Locate the cell with the specified text and output its (x, y) center coordinate. 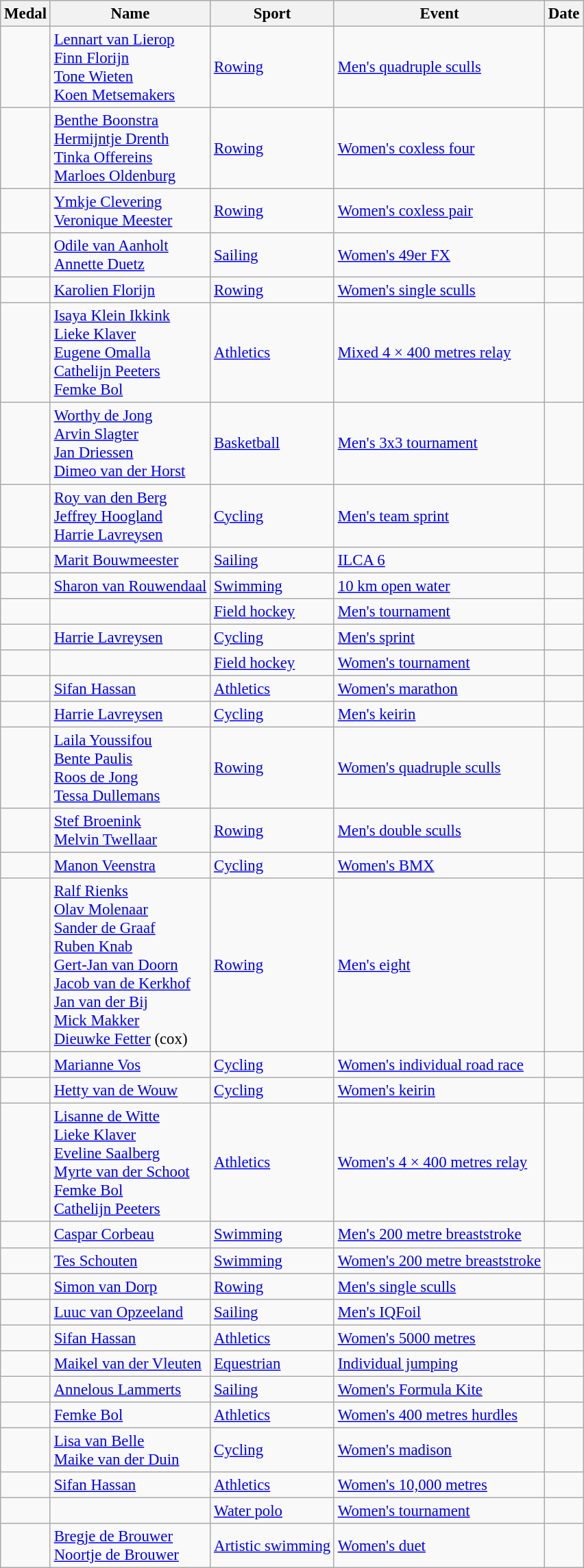
Men's IQFoil (439, 1312)
Tes Schouten (130, 1260)
Hetty van de Wouw (130, 1091)
Women's coxless four (439, 148)
Women's 10,000 metres (439, 1485)
Individual jumping (439, 1364)
Women's BMX (439, 866)
Men's keirin (439, 714)
Mixed 4 × 400 metres relay (439, 353)
Sharon van Rouwendaal (130, 586)
Equestrian (273, 1364)
Men's single sculls (439, 1286)
Women's duet (439, 1545)
Marianne Vos (130, 1065)
Men's sprint (439, 637)
Benthe BoonstraHermijntje DrenthTinka OffereinsMarloes Oldenburg (130, 148)
Women's 200 metre breaststroke (439, 1260)
Caspar Corbeau (130, 1235)
10 km open water (439, 586)
Women's 400 metres hurdles (439, 1415)
Lisanne de WitteLieke KlaverEveline SaalbergMyrte van der SchootFemke BolCathelijn Peeters (130, 1163)
Women's individual road race (439, 1065)
Event (439, 14)
Laila YoussifouBente PaulisRoos de JongTessa Dullemans (130, 767)
Men's eight (439, 965)
Women's keirin (439, 1091)
Men's quadruple sculls (439, 67)
ILCA 6 (439, 560)
Medal (26, 14)
Luuc van Opzeeland (130, 1312)
Name (130, 14)
Annelous Lammerts (130, 1389)
Isaya Klein IkkinkLieke KlaverEugene OmallaCathelijn PeetersFemke Bol (130, 353)
Women's quadruple sculls (439, 767)
Men's 200 metre breaststroke (439, 1235)
Women's marathon (439, 688)
Artistic swimming (273, 1545)
Women's 49er FX (439, 255)
Lisa van BelleMaike van der Duin (130, 1449)
Stef BroeninkMelvin Twellaar (130, 830)
Roy van den BergJeffrey HooglandHarrie Lavreysen (130, 516)
Water polo (273, 1511)
Men's tournament (439, 611)
Women's coxless pair (439, 211)
Simon van Dorp (130, 1286)
Women's 4 × 400 metres relay (439, 1163)
Lennart van LieropFinn FlorijnTone WietenKoen Metsemakers (130, 67)
Women's Formula Kite (439, 1389)
Men's team sprint (439, 516)
Ymkje CleveringVeronique Meester (130, 211)
Maikel van der Vleuten (130, 1364)
Femke Bol (130, 1415)
Manon Veenstra (130, 866)
Ralf RienksOlav MolenaarSander de GraafRuben KnabGert-Jan van DoornJacob van de KerkhofJan van der BijMick MakkerDieuwke Fetter (cox) (130, 965)
Men's 3x3 tournament (439, 444)
Odile van AanholtAnnette Duetz (130, 255)
Men's double sculls (439, 830)
Marit Bouwmeester (130, 560)
Sport (273, 14)
Date (564, 14)
Worthy de JongArvin SlagterJan DriessenDimeo van der Horst (130, 444)
Karolien Florijn (130, 290)
Women's madison (439, 1449)
Women's single sculls (439, 290)
Women's 5000 metres (439, 1338)
Bregje de BrouwerNoortje de Brouwer (130, 1545)
Basketball (273, 444)
